For the text-containing cell, return its midpoint in [x, y] coordinate format. 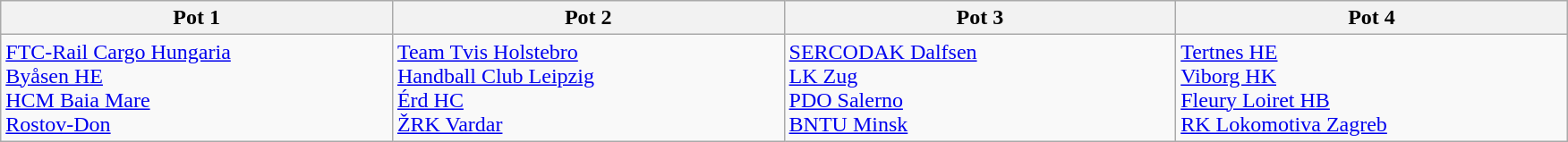
Tertnes HE Viborg HK Fleury Loiret HB RK Lokomotiva Zagreb [1372, 88]
Pot 3 [980, 18]
Pot 1 [197, 18]
SERCODAK Dalfsen LK Zug PDO Salerno BNTU Minsk [980, 88]
FTC-Rail Cargo Hungaria Byåsen HE HCM Baia Mare Rostov-Don [197, 88]
Pot 2 [588, 18]
Team Tvis Holstebro Handball Club Leipzig Érd HC ŽRK Vardar [588, 88]
Pot 4 [1372, 18]
